Return (X, Y) of the center of cell containing provided text 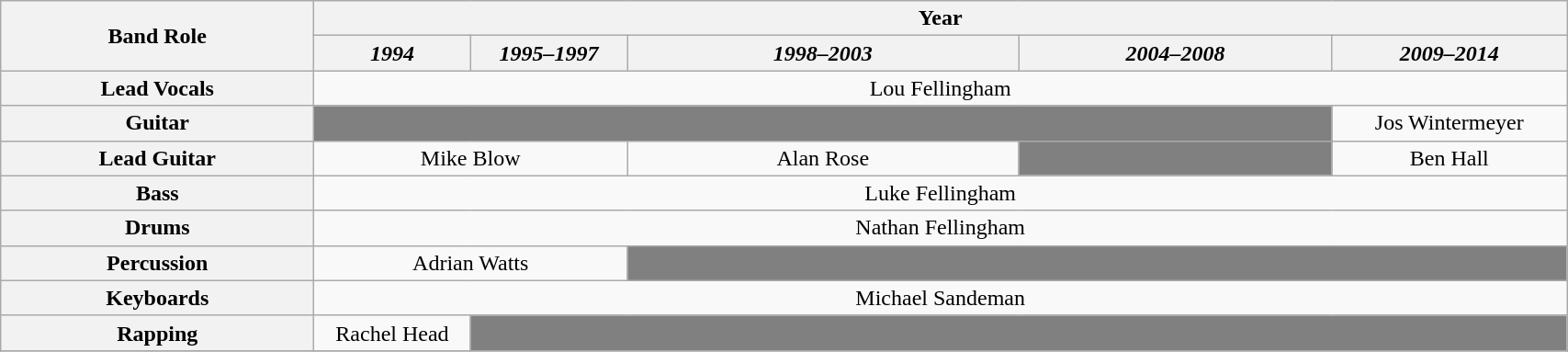
Keyboards (158, 298)
Michael Sandeman (941, 298)
1994 (392, 53)
Alan Rose (823, 158)
Adrian Watts (470, 263)
Rapping (158, 333)
Rachel Head (392, 333)
Lead Vocals (158, 88)
Nathan Fellingham (941, 228)
Ben Hall (1450, 158)
Percussion (158, 263)
1995–1997 (548, 53)
2004–2008 (1176, 53)
2009–2014 (1450, 53)
Lead Guitar (158, 158)
Mike Blow (470, 158)
Drums (158, 228)
Guitar (158, 123)
Band Role (158, 36)
Lou Fellingham (941, 88)
Luke Fellingham (941, 193)
Bass (158, 193)
Year (941, 18)
Jos Wintermeyer (1450, 123)
1998–2003 (823, 53)
